Extract the [x, y] coordinate from the center of the cell holding the provided text.  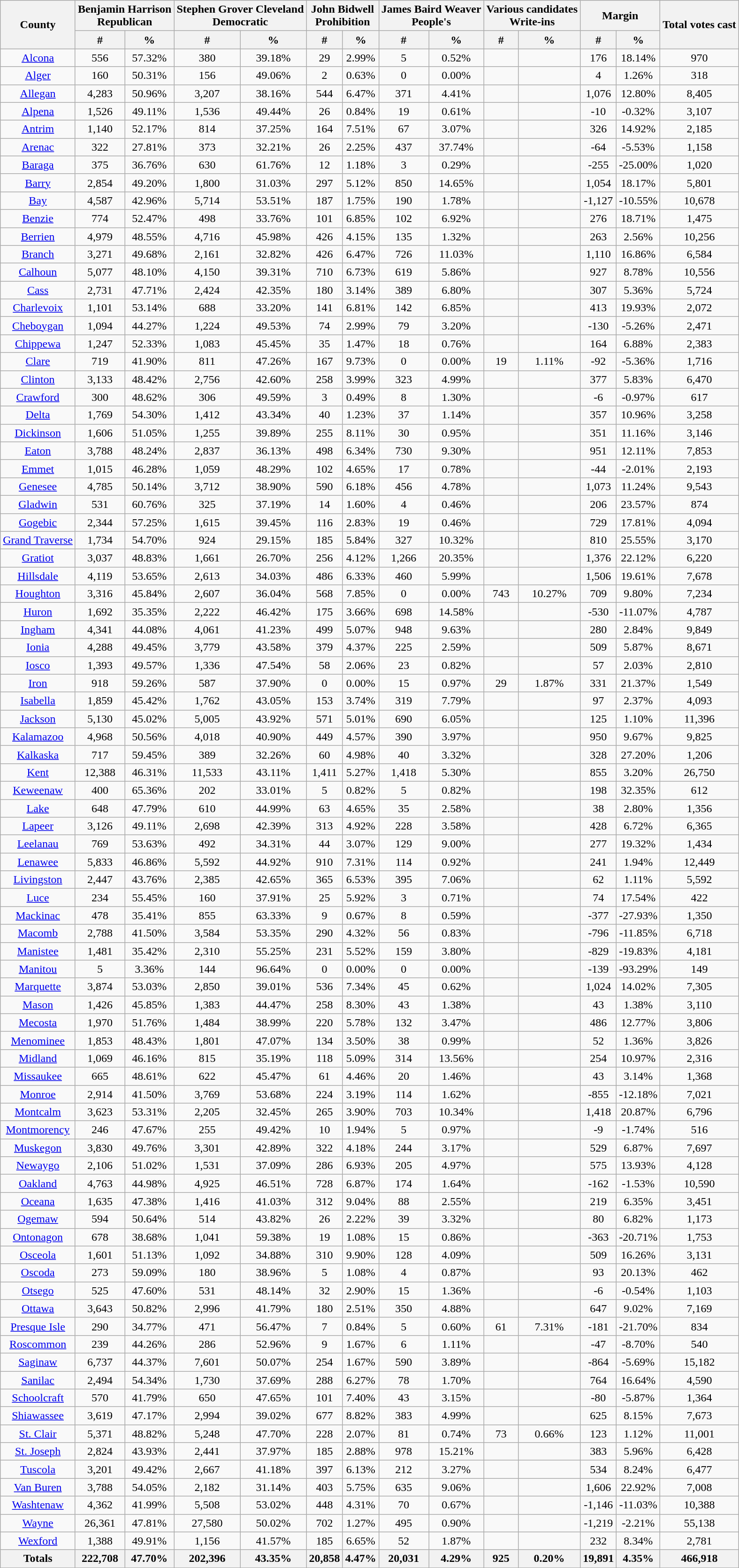
44.37% [149, 1362]
Manistee [38, 951]
1,800 [207, 183]
-5.53% [638, 147]
Branch [38, 254]
0.74% [456, 1434]
17.81% [638, 523]
40.90% [273, 737]
1,224 [207, 326]
52.47% [149, 218]
46.31% [149, 772]
-9 [599, 1130]
1,015 [99, 469]
47.60% [149, 1291]
1,103 [700, 1291]
5.86% [456, 272]
1,350 [700, 915]
2 [325, 76]
202,396 [207, 1559]
3.99% [360, 379]
516 [700, 1130]
456 [404, 486]
834 [700, 1326]
49.57% [149, 665]
-0.54% [638, 1291]
58 [325, 665]
499 [325, 630]
1.30% [456, 397]
30 [404, 433]
239 [99, 1344]
4.88% [456, 1308]
Margin [620, 16]
6.05% [456, 719]
-25.00% [638, 165]
51.05% [149, 433]
88 [404, 1201]
44.26% [149, 1344]
5,508 [207, 1505]
15,182 [700, 1362]
48.43% [149, 1040]
3,107 [700, 111]
6,428 [700, 1452]
4,979 [99, 236]
12.11% [638, 451]
8.82% [360, 1416]
Lapeer [38, 826]
2,613 [207, 576]
37.19% [273, 504]
7,305 [700, 987]
612 [700, 790]
1,083 [207, 344]
47.65% [273, 1398]
10,256 [700, 236]
43.58% [273, 647]
7,673 [700, 1416]
Mackinac [38, 915]
1,416 [207, 1201]
-21.70% [638, 1326]
48.83% [149, 558]
1,411 [325, 772]
15.21% [456, 1452]
397 [325, 1469]
37.25% [273, 129]
0.20% [549, 1559]
63 [325, 808]
60.76% [149, 504]
-796 [599, 933]
390 [404, 737]
41.03% [273, 1201]
556 [99, 58]
1,024 [599, 987]
3,271 [99, 254]
3,170 [700, 540]
38.68% [149, 1237]
Oscoda [38, 1273]
2,106 [99, 1166]
5.07% [360, 630]
Hillsdale [38, 576]
8.15% [638, 1416]
7.40% [360, 1398]
650 [207, 1398]
630 [207, 165]
571 [325, 719]
59.09% [149, 1273]
2.88% [360, 1452]
16.64% [638, 1380]
9.00% [456, 844]
814 [207, 129]
5.30% [456, 772]
48.62% [149, 397]
1,173 [700, 1219]
3,207 [207, 93]
205 [404, 1166]
3,451 [700, 1201]
4,150 [207, 272]
134 [325, 1040]
244 [404, 1148]
2.03% [638, 665]
-44 [599, 469]
8,405 [700, 93]
54.34% [149, 1380]
300 [99, 397]
698 [404, 612]
0.62% [456, 987]
3,779 [207, 647]
625 [599, 1416]
1,041 [207, 1237]
50.96% [149, 93]
Stephen Grover ClevelandDemocratic [240, 16]
Osceola [38, 1255]
3.17% [456, 1148]
874 [700, 504]
256 [325, 558]
-11.85% [638, 933]
-1,127 [599, 200]
43.82% [273, 1219]
619 [404, 272]
2,185 [700, 129]
-2.21% [638, 1523]
5.84% [360, 540]
159 [404, 951]
1,383 [207, 1005]
31.03% [273, 183]
Gogebic [38, 523]
10,388 [700, 1505]
234 [99, 898]
2,424 [207, 290]
-130 [599, 326]
Huron [38, 612]
Various candidatesWrite-ins [532, 16]
50.02% [273, 1523]
6.93% [360, 1166]
4.98% [360, 754]
Baraga [38, 165]
Totals [38, 1559]
-864 [599, 1362]
0.63% [360, 76]
310 [325, 1255]
395 [404, 880]
St. Joseph [38, 1452]
2,850 [207, 987]
47.17% [149, 1416]
0.86% [456, 1237]
3,712 [207, 486]
50.82% [149, 1308]
6.81% [360, 308]
0.52% [456, 58]
132 [404, 1022]
2,447 [99, 880]
45.42% [149, 701]
11,533 [207, 772]
11.16% [638, 433]
53.51% [273, 200]
2,607 [207, 594]
514 [207, 1219]
14 [325, 504]
47.07% [273, 1040]
2,310 [207, 951]
39.02% [273, 1416]
7.34% [360, 987]
951 [599, 451]
570 [99, 1398]
Newaygo [38, 1166]
6.72% [638, 826]
Gladwin [38, 504]
1,206 [700, 754]
331 [599, 683]
3.58% [456, 826]
38.90% [273, 486]
78 [404, 1380]
43.34% [273, 415]
50.07% [273, 1362]
3,826 [700, 1040]
43.92% [273, 719]
53.65% [149, 576]
1,859 [99, 701]
0.87% [456, 1273]
-139 [599, 969]
3.90% [360, 1112]
Macomb [38, 933]
35.42% [149, 951]
462 [700, 1273]
59.38% [273, 1237]
Midland [38, 1058]
38.16% [273, 93]
1,730 [207, 1380]
726 [404, 254]
2.58% [456, 808]
Cheboygan [38, 326]
377 [599, 379]
6.33% [360, 576]
167 [325, 361]
3.15% [456, 1398]
1.10% [638, 719]
1,266 [404, 558]
2,385 [207, 880]
46.42% [273, 612]
4.92% [360, 826]
43.05% [273, 701]
Isabella [38, 701]
52.96% [273, 1344]
12,449 [700, 862]
9.90% [360, 1255]
327 [404, 540]
Charlevoix [38, 308]
20,031 [404, 1559]
9.73% [360, 361]
41.99% [149, 1505]
0.59% [456, 915]
32.21% [273, 147]
10,678 [700, 200]
6,470 [700, 379]
719 [99, 361]
Iosco [38, 665]
1,158 [700, 147]
-11.03% [638, 1505]
21.37% [638, 683]
5,005 [207, 719]
12,388 [99, 772]
Manitou [38, 969]
Mecosta [38, 1022]
-47 [599, 1344]
3.74% [360, 701]
54.70% [149, 540]
297 [325, 183]
Cass [38, 290]
0.76% [456, 344]
635 [404, 1487]
1,536 [207, 111]
198 [599, 790]
Ionia [38, 647]
2,854 [99, 183]
948 [404, 630]
12.80% [638, 93]
769 [99, 844]
241 [599, 862]
18.17% [638, 183]
2,182 [207, 1487]
280 [599, 630]
375 [99, 165]
5.27% [360, 772]
1.70% [456, 1380]
80 [599, 1219]
-2.01% [638, 469]
764 [599, 1380]
2,667 [207, 1469]
2,471 [700, 326]
Wayne [38, 1523]
4.18% [360, 1148]
1.27% [360, 1523]
1,073 [599, 486]
2.07% [360, 1434]
33.20% [273, 308]
1.75% [360, 200]
97 [599, 701]
7.79% [456, 701]
1.46% [456, 1076]
20.87% [638, 1112]
1,364 [700, 1398]
617 [700, 397]
49.59% [273, 397]
174 [404, 1184]
47.79% [149, 808]
1.23% [360, 415]
48.42% [149, 379]
Crawford [38, 397]
19.61% [638, 576]
1,526 [99, 111]
307 [599, 290]
373 [207, 147]
5,130 [99, 719]
Kalkaska [38, 754]
7,697 [700, 1148]
37 [404, 415]
5.01% [360, 719]
4,362 [99, 1505]
6,796 [700, 1112]
325 [207, 504]
2,441 [207, 1452]
-855 [599, 1094]
273 [99, 1273]
-1.74% [638, 1130]
45 [404, 987]
5.75% [360, 1487]
4,181 [700, 951]
81 [404, 1434]
79 [404, 326]
3,806 [700, 1022]
128 [404, 1255]
49.53% [273, 326]
246 [99, 1130]
8.34% [638, 1541]
7 [325, 1326]
4.47% [360, 1559]
144 [207, 969]
5,714 [207, 200]
5,077 [99, 272]
37.69% [273, 1380]
55.25% [273, 951]
4,590 [700, 1380]
4,119 [99, 576]
39.01% [273, 987]
45.47% [273, 1076]
2,698 [207, 826]
690 [404, 719]
2.37% [638, 701]
4,093 [700, 701]
2.55% [456, 1201]
9.63% [456, 630]
73 [501, 1434]
0.95% [456, 433]
924 [207, 540]
3,133 [99, 379]
-92 [599, 361]
413 [599, 308]
850 [404, 183]
12.77% [638, 1022]
Ontonagon [38, 1237]
910 [325, 862]
Sanilac [38, 1380]
50.56% [149, 737]
3.66% [360, 612]
4,341 [99, 630]
32.26% [273, 754]
23 [404, 665]
-11.07% [638, 612]
3.89% [456, 1362]
9.80% [638, 594]
34.77% [149, 1326]
57.25% [149, 523]
811 [207, 361]
5,801 [700, 183]
42.35% [273, 290]
6.13% [360, 1469]
-181 [599, 1326]
220 [325, 1022]
647 [599, 1308]
48.82% [149, 1434]
Saginaw [38, 1362]
202 [207, 790]
4,763 [99, 1184]
3,146 [700, 433]
7,169 [700, 1308]
2.80% [638, 808]
4,288 [99, 647]
-5.36% [638, 361]
Keweenaw [38, 790]
1,393 [99, 665]
4,128 [700, 1166]
Presque Isle [38, 1326]
19.32% [638, 844]
45.85% [149, 1005]
10.27% [549, 594]
36.76% [149, 165]
-10 [599, 111]
Luce [38, 898]
37.97% [273, 1452]
6,220 [700, 558]
1,753 [700, 1237]
41.23% [273, 630]
492 [207, 844]
34.88% [273, 1255]
1.14% [456, 415]
4.32% [360, 933]
3,643 [99, 1308]
47.67% [149, 1130]
19.93% [638, 308]
2,494 [99, 1380]
1,059 [207, 469]
2.22% [360, 1219]
206 [599, 504]
93 [599, 1273]
314 [404, 1058]
3.47% [456, 1022]
7.85% [360, 594]
Clinton [38, 379]
6,477 [700, 1469]
141 [325, 308]
27,580 [207, 1523]
4.09% [456, 1255]
3,619 [99, 1416]
3,126 [99, 826]
276 [599, 218]
6.34% [360, 451]
610 [207, 808]
0.71% [456, 898]
1,734 [99, 540]
212 [404, 1469]
9,543 [700, 486]
123 [599, 1434]
Chippewa [38, 344]
26.70% [273, 558]
702 [325, 1523]
135 [404, 236]
43.11% [273, 772]
5.87% [638, 647]
1,549 [700, 683]
1,247 [99, 344]
0.60% [456, 1326]
14.65% [456, 183]
978 [404, 1452]
-5.26% [638, 326]
17.54% [638, 898]
460 [404, 576]
23.57% [638, 504]
10 [325, 1130]
37.90% [273, 683]
6.35% [638, 1201]
Wexford [38, 1541]
50.14% [149, 486]
365 [325, 880]
4.29% [456, 1559]
Kalamazoo [38, 737]
Berrien [38, 236]
53.14% [149, 308]
61.76% [273, 165]
2,222 [207, 612]
1.60% [360, 504]
4.12% [360, 558]
575 [599, 1166]
-1.53% [638, 1184]
1,054 [599, 183]
0.90% [456, 1523]
43.35% [273, 1559]
52.17% [149, 129]
3,110 [700, 1005]
13.56% [456, 1058]
Monroe [38, 1094]
Leelanau [38, 844]
10.96% [638, 415]
2,994 [207, 1416]
39.89% [273, 433]
-27.93% [638, 915]
22.92% [638, 1487]
29.15% [273, 540]
1,475 [700, 218]
688 [207, 308]
1.78% [456, 200]
3,769 [207, 1094]
Benzie [38, 218]
288 [325, 1380]
Total votes cast [700, 24]
St. Clair [38, 1434]
-363 [599, 1237]
43.93% [149, 1452]
Shiawassee [38, 1416]
3,316 [99, 594]
-12.18% [638, 1094]
-19.83% [638, 951]
9.04% [360, 1201]
3.80% [456, 951]
32.45% [273, 1112]
Arenac [38, 147]
Kent [38, 772]
49.68% [149, 254]
12 [325, 165]
35.35% [149, 612]
Dickinson [38, 433]
Grand Traverse [38, 540]
9.30% [456, 451]
225 [404, 647]
46.86% [149, 862]
50.64% [149, 1219]
44 [325, 844]
525 [99, 1291]
153 [325, 701]
5.12% [360, 183]
224 [325, 1094]
466,918 [700, 1559]
Tuscola [38, 1469]
-829 [599, 951]
379 [325, 647]
53.68% [273, 1094]
9,849 [700, 630]
Delta [38, 415]
927 [599, 272]
357 [599, 415]
3,874 [99, 987]
49.44% [273, 111]
495 [404, 1523]
Calhoun [38, 272]
Genesee [38, 486]
-10.55% [638, 200]
-20.71% [638, 1237]
-64 [599, 147]
6.18% [360, 486]
Jackson [38, 719]
4.97% [456, 1166]
125 [599, 719]
42.39% [273, 826]
2,731 [99, 290]
4,061 [207, 630]
1,601 [99, 1255]
45.45% [273, 344]
6.65% [360, 1541]
65.36% [149, 790]
6.53% [360, 880]
53.63% [149, 844]
3,037 [99, 558]
6.80% [456, 290]
14.02% [638, 987]
20.13% [638, 1273]
47.81% [149, 1523]
Roscommon [38, 1344]
1,970 [99, 1022]
729 [599, 523]
55,138 [700, 1523]
0.29% [456, 165]
32 [325, 1291]
1.62% [456, 1094]
46.16% [149, 1058]
5.36% [638, 290]
22.12% [638, 558]
59.45% [149, 754]
703 [404, 1112]
17 [404, 469]
37.09% [273, 1166]
6,584 [700, 254]
25.55% [638, 540]
43.76% [149, 880]
Alpena [38, 111]
7,678 [700, 576]
3.97% [456, 737]
306 [207, 397]
534 [599, 1469]
2,316 [700, 1058]
Emmet [38, 469]
49.91% [149, 1541]
4,587 [99, 200]
5,833 [99, 862]
47.54% [273, 665]
1,434 [700, 844]
2,205 [207, 1112]
50.31% [149, 76]
471 [207, 1326]
42.65% [273, 880]
925 [501, 1559]
11.03% [456, 254]
8,671 [700, 647]
6.82% [638, 1219]
187 [325, 200]
5.78% [360, 1022]
380 [207, 58]
263 [599, 236]
48.29% [273, 469]
350 [404, 1308]
10,556 [700, 272]
55.45% [149, 898]
11.24% [638, 486]
-1,219 [599, 1523]
63.33% [273, 915]
59.26% [149, 683]
2,756 [207, 379]
3,301 [207, 1148]
10.32% [456, 540]
36.04% [273, 594]
1,716 [700, 361]
18.71% [638, 218]
3,201 [99, 1469]
Ottawa [38, 1308]
478 [99, 915]
371 [404, 93]
44.47% [273, 1005]
4,283 [99, 93]
20 [404, 1076]
2.83% [360, 523]
Antrim [38, 129]
326 [599, 129]
536 [325, 987]
6.92% [456, 218]
35.19% [273, 1058]
2,824 [99, 1452]
Clare [38, 361]
4,094 [700, 523]
156 [207, 76]
4.78% [456, 486]
62 [599, 880]
8.78% [638, 272]
60 [325, 754]
Montcalm [38, 1112]
175 [325, 612]
1,853 [99, 1040]
Oceana [38, 1201]
743 [501, 594]
27.20% [638, 754]
Gratiot [38, 558]
7,021 [700, 1094]
18 [404, 344]
57.32% [149, 58]
190 [404, 200]
1.12% [638, 1434]
49.45% [149, 647]
1,336 [207, 665]
4.31% [360, 1505]
717 [99, 754]
Ingham [38, 630]
328 [599, 754]
1,356 [700, 808]
7,008 [700, 1487]
49.06% [273, 76]
Lake [38, 808]
48.61% [149, 1076]
44.98% [149, 1184]
544 [325, 93]
587 [207, 683]
16.86% [638, 254]
36.13% [273, 451]
0.78% [456, 469]
1,635 [99, 1201]
-1,146 [599, 1505]
48.14% [273, 1291]
4,968 [99, 737]
49.20% [149, 183]
7,601 [207, 1362]
116 [325, 523]
313 [325, 826]
6 [404, 1344]
4.41% [456, 93]
4.37% [360, 647]
4,925 [207, 1184]
149 [700, 969]
5.83% [638, 379]
1.18% [360, 165]
0.83% [456, 933]
400 [99, 790]
57 [599, 665]
39.31% [273, 272]
10.34% [456, 1112]
5.99% [456, 576]
47.26% [273, 361]
26,361 [99, 1523]
14.58% [456, 612]
44.08% [149, 630]
42.96% [149, 200]
1,481 [99, 951]
1,661 [207, 558]
710 [325, 272]
5.92% [360, 898]
39.18% [273, 58]
568 [325, 594]
0.61% [456, 111]
319 [404, 701]
Oakland [38, 1184]
27.81% [149, 147]
1,020 [700, 165]
James Baird WeaverPeople's [431, 16]
26,750 [700, 772]
815 [207, 1058]
3,131 [700, 1255]
1,388 [99, 1541]
529 [599, 1148]
Bay [38, 200]
1,094 [99, 326]
2.56% [638, 236]
774 [99, 218]
39 [404, 1219]
32.82% [273, 254]
Ogemaw [38, 1219]
351 [599, 433]
2,810 [700, 665]
1.47% [360, 344]
-377 [599, 915]
449 [325, 737]
648 [99, 808]
45.02% [149, 719]
5.09% [360, 1058]
1,426 [99, 1005]
5,724 [700, 290]
8.30% [360, 1005]
7,853 [700, 451]
-8.70% [638, 1344]
1.64% [456, 1184]
54.05% [149, 1487]
2.06% [360, 665]
-5.87% [638, 1398]
31.14% [273, 1487]
118 [325, 1058]
2,914 [99, 1094]
3,623 [99, 1112]
Benjamin HarrisonRepublican [124, 16]
1,376 [599, 558]
403 [325, 1487]
2,837 [207, 451]
1,692 [99, 612]
5.52% [360, 951]
730 [404, 451]
48.24% [149, 451]
Missaukee [38, 1076]
219 [599, 1201]
96.64% [273, 969]
6.27% [360, 1380]
2.59% [456, 647]
2,383 [700, 344]
4.46% [360, 1076]
3.36% [149, 969]
Washtenaw [38, 1505]
34.03% [273, 576]
47.71% [149, 290]
-93.29% [638, 969]
56 [404, 933]
53.31% [149, 1112]
Schoolcraft [38, 1398]
37.74% [456, 147]
-530 [599, 612]
70 [404, 1505]
2,072 [700, 308]
665 [99, 1076]
3,258 [700, 415]
44.92% [273, 862]
Livingston [38, 880]
728 [325, 1184]
9.67% [638, 737]
4.57% [360, 737]
33.76% [273, 218]
53.03% [149, 987]
9.06% [456, 1487]
52.33% [149, 344]
422 [700, 898]
1,110 [599, 254]
Lenawee [38, 862]
Marquette [38, 987]
312 [325, 1201]
46.51% [273, 1184]
0.99% [456, 1040]
7.51% [360, 129]
46.28% [149, 469]
129 [404, 844]
1,255 [207, 433]
232 [599, 1541]
37.91% [273, 898]
1,506 [599, 576]
1,101 [99, 308]
2,781 [700, 1541]
56.47% [273, 1326]
2.51% [360, 1308]
34.31% [273, 844]
3,830 [99, 1148]
428 [599, 826]
51.13% [149, 1255]
14.92% [638, 129]
35.41% [149, 915]
48.55% [149, 236]
53.35% [273, 933]
622 [207, 1076]
0.49% [360, 397]
44.27% [149, 326]
38.96% [273, 1273]
1,412 [207, 415]
32.35% [638, 790]
41.57% [273, 1541]
2.84% [638, 630]
47.38% [149, 1201]
4,018 [207, 737]
13.93% [638, 1166]
-0.32% [638, 111]
Eaton [38, 451]
5,248 [207, 1434]
Barry [38, 183]
6.88% [638, 344]
20,858 [325, 1559]
2,788 [99, 933]
678 [99, 1237]
709 [599, 594]
33.01% [273, 790]
1,801 [207, 1040]
51.76% [149, 1022]
1,140 [99, 129]
-162 [599, 1184]
1,615 [207, 523]
323 [404, 379]
Van Buren [38, 1487]
4,716 [207, 236]
10,590 [700, 1184]
265 [325, 1112]
0.92% [456, 862]
1,368 [700, 1076]
42.60% [273, 379]
1,092 [207, 1255]
7,234 [700, 594]
-255 [599, 165]
6.73% [360, 272]
540 [700, 1344]
County [38, 24]
970 [700, 58]
Menominee [38, 1040]
918 [99, 683]
10.97% [638, 1058]
Alcona [38, 58]
11,001 [700, 1434]
25 [325, 898]
Otsego [38, 1291]
1,076 [599, 93]
8.24% [638, 1469]
2,344 [99, 523]
20.35% [456, 558]
0.66% [549, 1434]
Allegan [38, 93]
-5.69% [638, 1362]
677 [325, 1416]
1.26% [638, 76]
38.99% [273, 1022]
67 [404, 129]
39.45% [273, 523]
Alger [38, 76]
1,531 [207, 1166]
6,718 [700, 933]
45.84% [149, 594]
16.26% [638, 1255]
1.32% [456, 236]
51.02% [149, 1166]
448 [325, 1505]
-80 [599, 1398]
437 [404, 147]
4.35% [638, 1559]
4,787 [700, 612]
3,584 [207, 933]
3.19% [360, 1094]
4,785 [99, 486]
41.18% [273, 1469]
44.99% [273, 808]
1,769 [99, 415]
142 [404, 308]
1,156 [207, 1541]
8.11% [360, 433]
594 [99, 1219]
53.02% [273, 1505]
9,825 [700, 737]
3.50% [360, 1040]
John BidwellProhibition [343, 16]
41.90% [149, 361]
-0.97% [638, 397]
950 [599, 737]
9.02% [638, 1308]
Muskegon [38, 1148]
810 [599, 540]
318 [700, 76]
2,193 [700, 469]
11,396 [700, 719]
Mason [38, 1005]
7.06% [456, 880]
277 [599, 844]
54.30% [149, 415]
5,371 [99, 1434]
1,484 [207, 1022]
2.90% [360, 1291]
2.25% [360, 147]
3.27% [456, 1469]
49.76% [149, 1148]
2,996 [207, 1308]
42.89% [273, 1148]
19,891 [599, 1559]
1,762 [207, 701]
Houghton [38, 594]
176 [599, 58]
1,069 [99, 1058]
Iron [38, 683]
6,737 [99, 1362]
2,161 [207, 254]
48.10% [149, 272]
222,708 [99, 1559]
6,365 [700, 826]
4.15% [360, 236]
18.14% [638, 58]
Montmorency [38, 1130]
45.98% [273, 236]
5.96% [638, 1452]
231 [325, 951]
